From the cell containing the given text, extract its center point as [X, Y] coordinate. 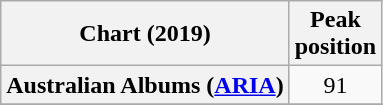
Chart (2019) [145, 34]
Australian Albums (ARIA) [145, 85]
Peakposition [335, 34]
91 [335, 85]
